Provide the (X, Y) coordinate of the cell's center where the given text is located.  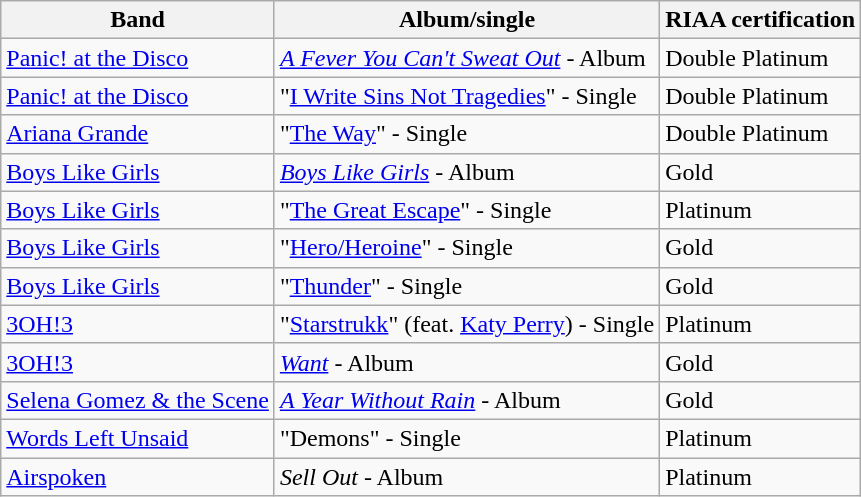
Selena Gomez & the Scene (138, 400)
Sell Out - Album (466, 477)
Band (138, 20)
"Hero/Heroine" - Single (466, 248)
"The Way" - Single (466, 134)
Boys Like Girls - Album (466, 172)
Airspoken (138, 477)
"I Write Sins Not Tragedies" - Single (466, 96)
A Year Without Rain - Album (466, 400)
"Starstrukk" (feat. Katy Perry) - Single (466, 324)
Album/single (466, 20)
RIAA certification (760, 20)
"Thunder" - Single (466, 286)
Words Left Unsaid (138, 438)
"Demons" - Single (466, 438)
Ariana Grande (138, 134)
A Fever You Can't Sweat Out - Album (466, 58)
"The Great Escape" - Single (466, 210)
Want - Album (466, 362)
